Detect which cell encompasses the target text, then output its [x, y] center coordinate. 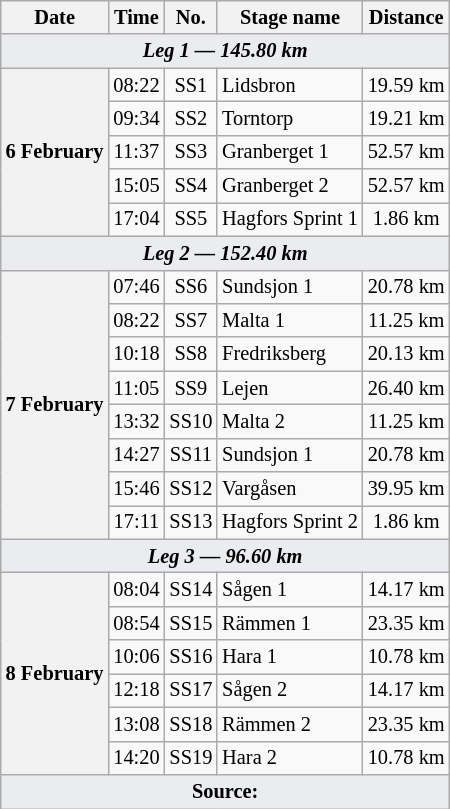
Torntorp [290, 118]
SS2 [192, 118]
SS18 [192, 724]
Hagfors Sprint 1 [290, 219]
15:05 [136, 186]
19.21 km [406, 118]
SS19 [192, 758]
11:37 [136, 152]
SS11 [192, 455]
07:46 [136, 287]
08:54 [136, 623]
Hara 2 [290, 758]
10:06 [136, 657]
Date [55, 17]
13:32 [136, 421]
08:04 [136, 589]
Rämmen 2 [290, 724]
10:18 [136, 354]
7 February [55, 404]
6 February [55, 152]
Leg 1 — 145.80 km [226, 51]
SS4 [192, 186]
11:05 [136, 388]
Malta 2 [290, 421]
17:04 [136, 219]
Malta 1 [290, 320]
19.59 km [406, 85]
14:27 [136, 455]
20.13 km [406, 354]
No. [192, 17]
Sågen 1 [290, 589]
Leg 3 — 96.60 km [226, 556]
SS6 [192, 287]
Sågen 2 [290, 690]
SS10 [192, 421]
Vargåsen [290, 489]
SS17 [192, 690]
SS14 [192, 589]
SS9 [192, 388]
Lidsbron [290, 85]
SS8 [192, 354]
SS13 [192, 522]
SS12 [192, 489]
12:18 [136, 690]
Granberget 2 [290, 186]
SS7 [192, 320]
13:08 [136, 724]
17:11 [136, 522]
SS3 [192, 152]
SS15 [192, 623]
15:46 [136, 489]
14:20 [136, 758]
SS1 [192, 85]
8 February [55, 673]
26.40 km [406, 388]
Stage name [290, 17]
Distance [406, 17]
Leg 2 — 152.40 km [226, 253]
Time [136, 17]
39.95 km [406, 489]
09:34 [136, 118]
Granberget 1 [290, 152]
Fredriksberg [290, 354]
SS16 [192, 657]
SS5 [192, 219]
Hagfors Sprint 2 [290, 522]
Hara 1 [290, 657]
Source: [226, 791]
Lejen [290, 388]
Rämmen 1 [290, 623]
